Search for the cell housing the specified text and yield its (x, y) center coordinate. 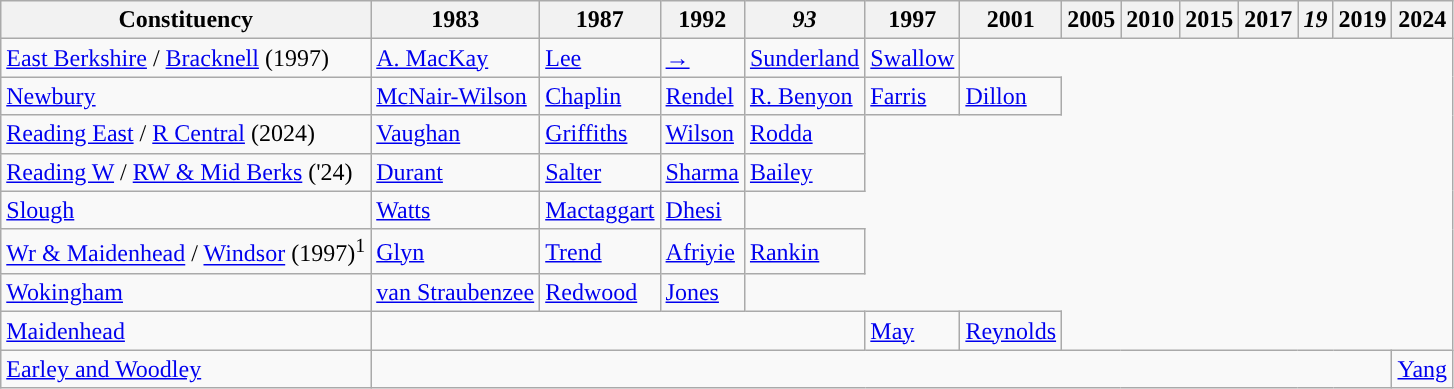
Lee (600, 58)
Wokingham (186, 293)
Farris (912, 96)
Dillon (1011, 96)
Watts (456, 210)
Griffiths (600, 134)
1992 (702, 20)
Slough (186, 210)
1997 (912, 20)
Constituency (186, 20)
Earley and Woodley (186, 369)
1987 (600, 20)
2010 (1150, 20)
Maidenhead (186, 331)
Yang (1422, 369)
van Straubenzee (456, 293)
2015 (1210, 20)
Trend (600, 252)
2001 (1011, 20)
Rendel (702, 96)
Bailey (804, 172)
Wr & Maidenhead / Windsor (1997)1 (186, 252)
Reynolds (1011, 331)
Vaughan (456, 134)
Sharma (702, 172)
Redwood (600, 293)
Afriyie (702, 252)
Sunderland (804, 58)
Newbury (186, 96)
2017 (1268, 20)
Reading East / R Central (2024) (186, 134)
Chaplin (600, 96)
2024 (1422, 20)
A. MacKay (456, 58)
2005 (1092, 20)
Mactaggart (600, 210)
R. Benyon (804, 96)
McNair-Wilson (456, 96)
→ (702, 58)
Rankin (804, 252)
East Berkshire / Bracknell (1997) (186, 58)
Dhesi (702, 210)
19 (1316, 20)
Salter (600, 172)
Glyn (456, 252)
93 (804, 20)
Reading W / RW & Mid Berks ('24) (186, 172)
Swallow (912, 58)
Rodda (804, 134)
Wilson (702, 134)
Durant (456, 172)
May (912, 331)
1983 (456, 20)
Jones (702, 293)
2019 (1362, 20)
